Output the [X, Y] coordinate of the center of the cell containing the given text.  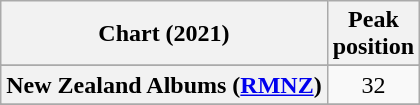
New Zealand Albums (RMNZ) [164, 85]
32 [373, 85]
Peakposition [373, 34]
Chart (2021) [164, 34]
